Search for the cell housing the specified text and yield its [X, Y] center coordinate. 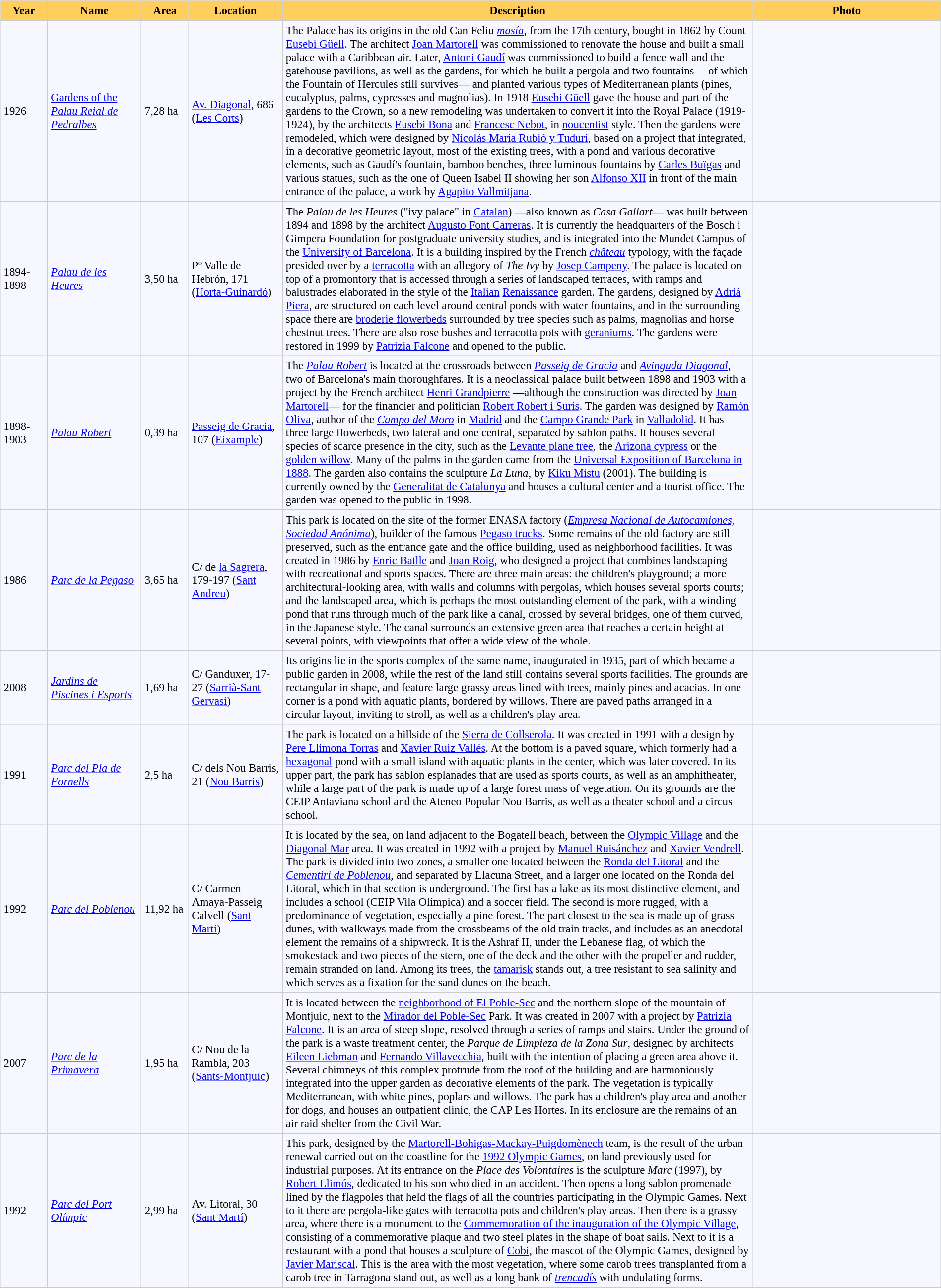
0,39 ha [165, 432]
Palau Robert [94, 432]
Palau de les Heures [94, 279]
Description [517, 10]
Location [235, 10]
C/ Nou de la Rambla, 203 (Sants-Montjuic) [235, 1063]
Parc de la Pegaso [94, 580]
Parc del Port Olímpic [94, 1210]
1991 [24, 775]
1894-1898 [24, 279]
1986 [24, 580]
Parc del Pla de Fornells [94, 775]
C/ de la Sagrera, 179-197 (Sant Andreu) [235, 580]
1926 [24, 111]
3,50 ha [165, 279]
1,95 ha [165, 1063]
11,92 ha [165, 909]
Av. Diagonal, 686 (Les Corts) [235, 111]
Year [24, 10]
C/ Carmen Amaya-Passeig Calvell (Sant Martí) [235, 909]
Parc del Poblenou [94, 909]
2,5 ha [165, 775]
Area [165, 10]
2007 [24, 1063]
3,65 ha [165, 580]
Pº Valle de Hebrón, 171 (Horta-Guinardó) [235, 279]
1,69 ha [165, 687]
2,99 ha [165, 1210]
7,28 ha [165, 111]
C/ dels Nou Barris, 21 (Nou Barris) [235, 775]
2008 [24, 687]
Av. Litoral, 30 (Sant Martí) [235, 1210]
Gardens of the Palau Reial de Pedralbes [94, 111]
Name [94, 10]
Jardins de Piscines i Esports [94, 687]
Passeig de Gracia, 107 (Eixample) [235, 432]
1898-1903 [24, 432]
Photo [847, 10]
C/ Ganduxer, 17-27 (Sarrià-Sant Gervasi) [235, 687]
Parc de la Primavera [94, 1063]
